Locate the cell with the specified text and output its (X, Y) center coordinate. 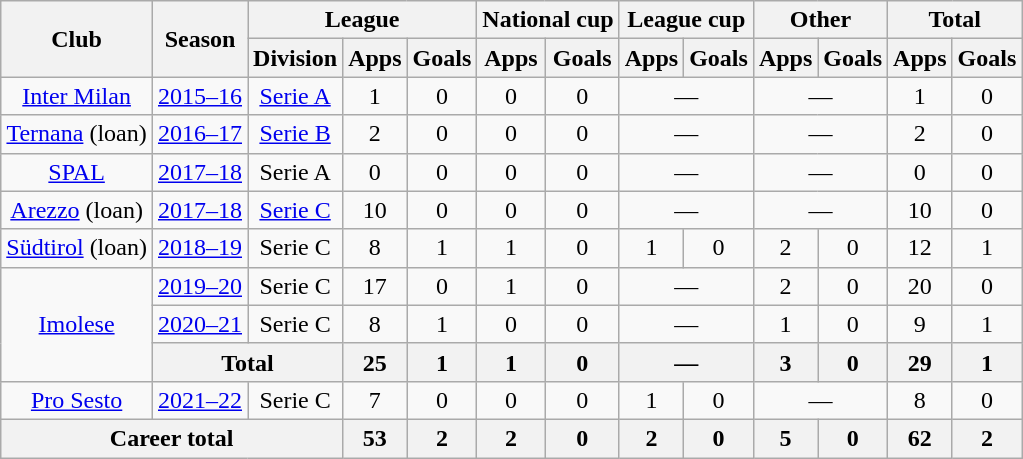
Arezzo (loan) (77, 210)
5 (785, 438)
Ternana (loan) (77, 134)
53 (375, 438)
National cup (548, 20)
Südtirol (loan) (77, 248)
Season (200, 39)
Other (820, 20)
12 (920, 248)
League (362, 20)
2021–22 (200, 400)
Club (77, 39)
SPAL (77, 172)
Pro Sesto (77, 400)
Inter Milan (77, 96)
2018–19 (200, 248)
Imolese (77, 324)
29 (920, 362)
Career total (172, 438)
17 (375, 286)
Division (296, 58)
2019–20 (200, 286)
62 (920, 438)
25 (375, 362)
2016–17 (200, 134)
20 (920, 286)
3 (785, 362)
Serie B (296, 134)
7 (375, 400)
2020–21 (200, 324)
League cup (686, 20)
9 (920, 324)
2015–16 (200, 96)
